Scan for the cell matching the given text and deliver its (x, y) coordinate at center. 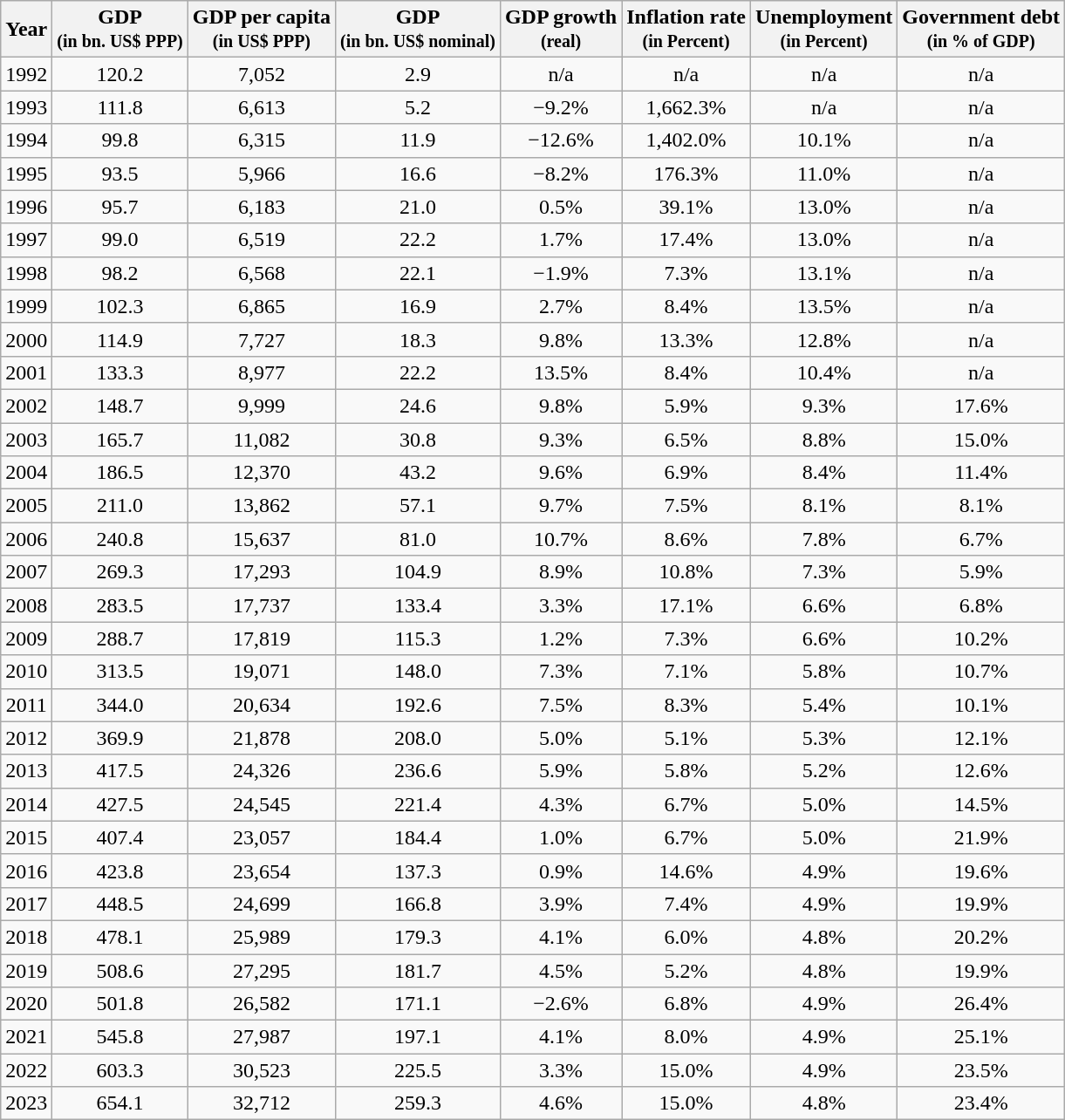
2016 (26, 871)
184.4 (419, 837)
114.9 (120, 339)
57.1 (419, 506)
−8.2% (560, 174)
13,862 (262, 506)
43.2 (419, 473)
99.0 (120, 240)
3.9% (560, 904)
148.7 (120, 406)
0.9% (560, 871)
−1.9% (560, 273)
501.8 (120, 1004)
2007 (26, 572)
6.0% (686, 937)
211.0 (120, 506)
407.4 (120, 837)
283.5 (120, 605)
111.8 (120, 107)
17.1% (686, 605)
2012 (26, 738)
148.0 (419, 672)
21,878 (262, 738)
2009 (26, 639)
26,582 (262, 1004)
197.1 (419, 1037)
1993 (26, 107)
8,977 (262, 372)
93.5 (120, 174)
30,523 (262, 1070)
133.3 (120, 372)
2003 (26, 439)
8.9% (560, 572)
1995 (26, 174)
7,052 (262, 74)
4.3% (560, 804)
6,519 (262, 240)
2018 (26, 937)
102.3 (120, 306)
−12.6% (560, 140)
7.1% (686, 672)
6.9% (686, 473)
208.0 (419, 738)
23,057 (262, 837)
1,402.0% (686, 140)
12.6% (981, 771)
21.9% (981, 837)
18.3 (419, 339)
24,699 (262, 904)
27,987 (262, 1037)
25.1% (981, 1037)
98.2 (120, 273)
2010 (26, 672)
6.5% (686, 439)
7.4% (686, 904)
236.6 (419, 771)
344.0 (120, 705)
2013 (26, 771)
240.8 (120, 539)
427.5 (120, 804)
259.3 (419, 1103)
17.6% (981, 406)
2014 (26, 804)
6,865 (262, 306)
1996 (26, 207)
12,370 (262, 473)
165.7 (120, 439)
225.5 (419, 1070)
Inflation rate(in Percent) (686, 30)
9,999 (262, 406)
181.7 (419, 971)
5.1% (686, 738)
24.6 (419, 406)
313.5 (120, 672)
14.6% (686, 871)
1,662.3% (686, 107)
32,712 (262, 1103)
104.9 (419, 572)
81.0 (419, 539)
166.8 (419, 904)
133.4 (419, 605)
1.0% (560, 837)
23.4% (981, 1103)
10.8% (686, 572)
2002 (26, 406)
9.7% (560, 506)
25,989 (262, 937)
8.8% (823, 439)
13.3% (686, 339)
20,634 (262, 705)
20.2% (981, 937)
2005 (26, 506)
16.6 (419, 174)
Government debt(in % of GDP) (981, 30)
2022 (26, 1070)
5,966 (262, 174)
19.6% (981, 871)
2.7% (560, 306)
8.6% (686, 539)
0.5% (560, 207)
24,326 (262, 771)
12.1% (981, 738)
−9.2% (560, 107)
269.3 (120, 572)
508.6 (120, 971)
16.9 (419, 306)
21.0 (419, 207)
137.3 (419, 871)
GDP per capita(in US$ PPP) (262, 30)
2021 (26, 1037)
603.3 (120, 1070)
99.8 (120, 140)
2023 (26, 1103)
417.5 (120, 771)
26.4% (981, 1004)
192.6 (419, 705)
448.5 (120, 904)
7,727 (262, 339)
1992 (26, 74)
30.8 (419, 439)
176.3% (686, 174)
19,071 (262, 672)
15,637 (262, 539)
GDP growth(real) (560, 30)
2.9 (419, 74)
23.5% (981, 1070)
179.3 (419, 937)
654.1 (120, 1103)
7.8% (823, 539)
6,613 (262, 107)
22.1 (419, 273)
11.9 (419, 140)
1997 (26, 240)
120.2 (120, 74)
2004 (26, 473)
8.3% (686, 705)
8.0% (686, 1037)
5.2 (419, 107)
11,082 (262, 439)
1994 (26, 140)
39.1% (686, 207)
1.7% (560, 240)
288.7 (120, 639)
478.1 (120, 937)
13.1% (823, 273)
Unemployment (in Percent) (823, 30)
2000 (26, 339)
369.9 (120, 738)
10.4% (823, 372)
17,737 (262, 605)
12.8% (823, 339)
6,568 (262, 273)
5.3% (823, 738)
1999 (26, 306)
23,654 (262, 871)
1998 (26, 273)
24,545 (262, 804)
5.4% (823, 705)
GDP(in bn. US$ PPP) (120, 30)
10.2% (981, 639)
14.5% (981, 804)
2020 (26, 1004)
423.8 (120, 871)
2006 (26, 539)
GDP(in bn. US$ nominal) (419, 30)
95.7 (120, 207)
17.4% (686, 240)
545.8 (120, 1037)
Year (26, 30)
2008 (26, 605)
17,293 (262, 572)
6,183 (262, 207)
1.2% (560, 639)
171.1 (419, 1004)
2015 (26, 837)
2017 (26, 904)
11.0% (823, 174)
2019 (26, 971)
115.3 (419, 639)
2011 (26, 705)
4.6% (560, 1103)
221.4 (419, 804)
2001 (26, 372)
186.5 (120, 473)
27,295 (262, 971)
6,315 (262, 140)
11.4% (981, 473)
9.6% (560, 473)
17,819 (262, 639)
−2.6% (560, 1004)
4.5% (560, 971)
